Scan for the cell matching the given text and deliver its (x, y) coordinate at center. 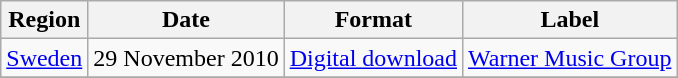
Date (186, 20)
Digital download (373, 58)
Region (44, 20)
Sweden (44, 58)
Label (570, 20)
Warner Music Group (570, 58)
Format (373, 20)
29 November 2010 (186, 58)
